Output the [x, y] coordinate of the center of the cell containing the given text.  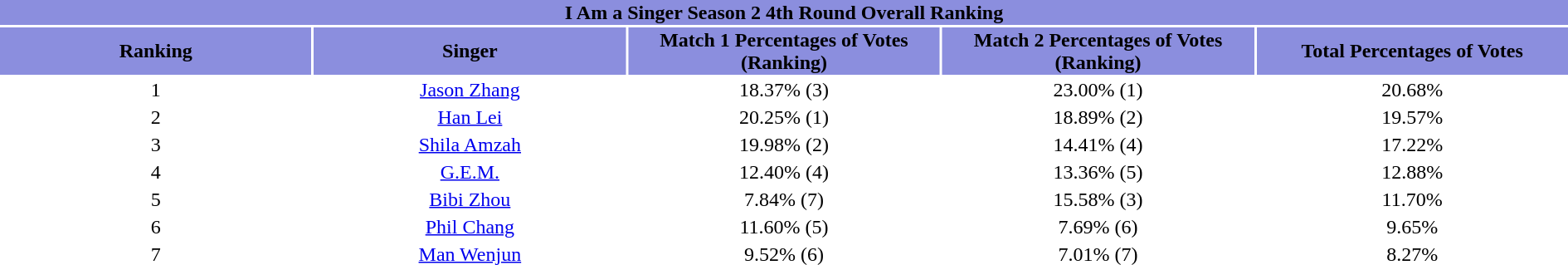
4 [156, 172]
Phil Chang [470, 227]
20.25% (1) [784, 117]
18.89% (2) [1098, 117]
7.69% (6) [1098, 227]
G.E.M. [470, 172]
12.88% [1412, 172]
7.84% (7) [784, 199]
17.22% [1412, 145]
Ranking [156, 52]
I Am a Singer Season 2 4th Round Overall Ranking [784, 12]
Bibi Zhou [470, 199]
23.00% (1) [1098, 90]
Shila Amzah [470, 145]
9.65% [1412, 227]
2 [156, 117]
Han Lei [470, 117]
Jason Zhang [470, 90]
Match 1 Percentages of Votes (Ranking) [784, 52]
19.98% (2) [784, 145]
6 [156, 227]
20.68% [1412, 90]
12.40% (4) [784, 172]
18.37% (3) [784, 90]
5 [156, 199]
Singer [470, 52]
15.58% (3) [1098, 199]
3 [156, 145]
Total Percentages of Votes [1412, 52]
11.70% [1412, 199]
1 [156, 90]
11.60% (5) [784, 227]
19.57% [1412, 117]
13.36% (5) [1098, 172]
14.41% (4) [1098, 145]
Match 2 Percentages of Votes (Ranking) [1098, 52]
